Pinpoint the cell where the given text exists, returning its (x, y) midpoint coordinate. 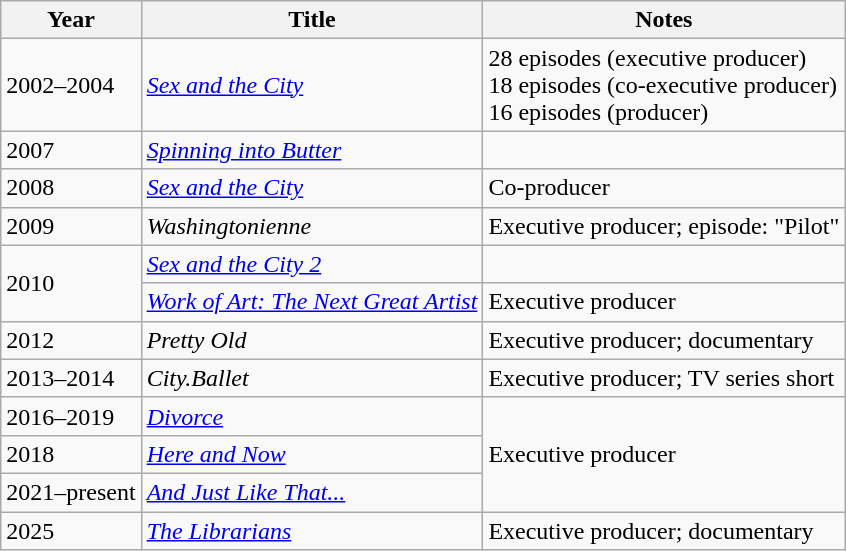
2025 (71, 531)
Notes (664, 20)
Co-producer (664, 188)
City.Ballet (312, 378)
2021–present (71, 492)
Divorce (312, 416)
2007 (71, 150)
Year (71, 20)
2018 (71, 454)
2012 (71, 340)
2008 (71, 188)
Work of Art: The Next Great Artist (312, 302)
Here and Now (312, 454)
Spinning into Butter (312, 150)
2016–2019 (71, 416)
Executive producer; episode: "Pilot" (664, 226)
Sex and the City 2 (312, 264)
2009 (71, 226)
Executive producer; TV series short (664, 378)
2013–2014 (71, 378)
Pretty Old (312, 340)
And Just Like That... (312, 492)
The Librarians (312, 531)
2002–2004 (71, 85)
Washingtonienne (312, 226)
2010 (71, 283)
28 episodes (executive producer)18 episodes (co-executive producer)16 episodes (producer) (664, 85)
Title (312, 20)
